Find where the given text appears and provide that cell's center as [X, Y] coordinate. 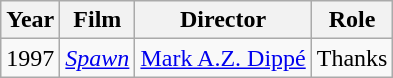
Director [223, 20]
Film [98, 20]
Thanks [352, 58]
Spawn [98, 58]
Year [30, 20]
Role [352, 20]
Mark A.Z. Dippé [223, 58]
1997 [30, 58]
